Detect which cell encompasses the target text, then output its [X, Y] center coordinate. 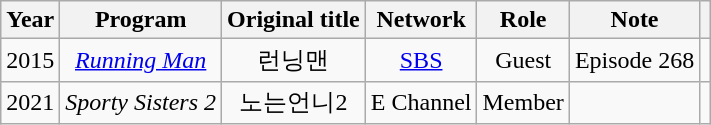
Member [523, 102]
Sporty Sisters 2 [141, 102]
노는언니2 [294, 102]
Original title [294, 20]
Role [523, 20]
Note [634, 20]
SBS [421, 60]
Network [421, 20]
E Channel [421, 102]
Running Man [141, 60]
2021 [30, 102]
Episode 268 [634, 60]
2015 [30, 60]
Guest [523, 60]
런닝맨 [294, 60]
Program [141, 20]
Year [30, 20]
